Pinpoint the cell where the given text exists, returning its [X, Y] midpoint coordinate. 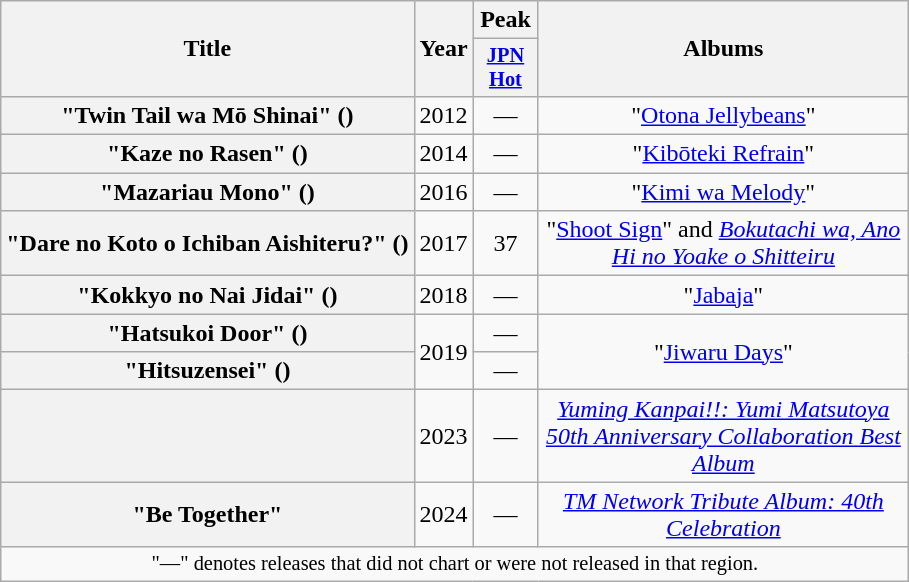
Year [444, 49]
"Shoot Sign" and Bokutachi wa, Ano Hi no Yoake o Shitteiru [724, 244]
"Hatsukoi Door" () [208, 333]
"Otona Jellybeans" [724, 115]
2018 [444, 295]
Yuming Kanpai!!: Yumi Matsutoya 50th Anniversary Collaboration Best Album [724, 436]
2024 [444, 514]
"Kibōteki Refrain" [724, 154]
"Jabaja" [724, 295]
2014 [444, 154]
Peak [506, 20]
Title [208, 49]
"Kokkyo no Nai Jidai" () [208, 295]
Albums [724, 49]
"Jiwaru Days" [724, 352]
37 [506, 244]
"Kimi wa Melody" [724, 192]
"Mazariau Mono" () [208, 192]
"Hitsuzensei" () [208, 371]
TM Network Tribute Album: 40th Celebration [724, 514]
"Dare no Koto o Ichiban Aishiteru?" () [208, 244]
"Kaze no Rasen" () [208, 154]
JPNHot [506, 68]
2017 [444, 244]
"Twin Tail wa Mō Shinai" () [208, 115]
2023 [444, 436]
"—" denotes releases that did not chart or were not released in that region. [455, 564]
2016 [444, 192]
2012 [444, 115]
"Be Together" [208, 514]
2019 [444, 352]
